Extract the [X, Y] coordinate from the center of the cell holding the provided text.  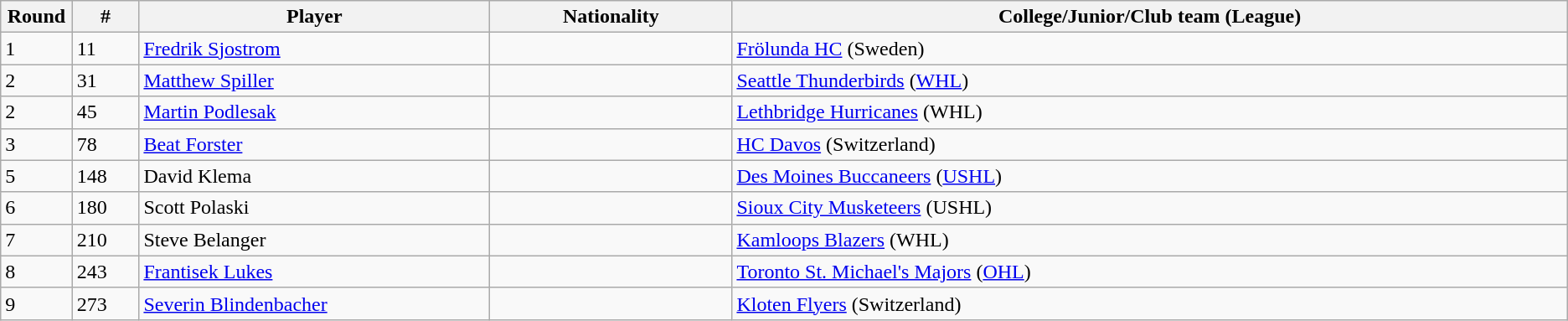
31 [106, 80]
Kloten Flyers (Switzerland) [1149, 303]
Frölunda HC (Sweden) [1149, 49]
Player [315, 17]
Severin Blindenbacher [315, 303]
3 [37, 144]
148 [106, 176]
Toronto St. Michael's Majors (OHL) [1149, 272]
5 [37, 176]
Nationality [611, 17]
Steve Belanger [315, 240]
Kamloops Blazers (WHL) [1149, 240]
Frantisek Lukes [315, 272]
45 [106, 112]
Round [37, 17]
Beat Forster [315, 144]
Lethbridge Hurricanes (WHL) [1149, 112]
6 [37, 208]
11 [106, 49]
7 [37, 240]
Matthew Spiller [315, 80]
HC Davos (Switzerland) [1149, 144]
243 [106, 272]
210 [106, 240]
Seattle Thunderbirds (WHL) [1149, 80]
Martin Podlesak [315, 112]
1 [37, 49]
Scott Polaski [315, 208]
8 [37, 272]
Fredrik Sjostrom [315, 49]
78 [106, 144]
180 [106, 208]
9 [37, 303]
Des Moines Buccaneers (USHL) [1149, 176]
College/Junior/Club team (League) [1149, 17]
# [106, 17]
273 [106, 303]
Sioux City Musketeers (USHL) [1149, 208]
David Klema [315, 176]
